Return (x, y) of the center of cell containing provided text 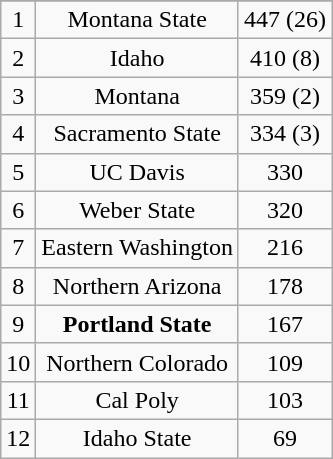
10 (18, 362)
320 (284, 210)
3 (18, 96)
2 (18, 58)
8 (18, 286)
4 (18, 134)
UC Davis (138, 172)
1 (18, 20)
359 (2) (284, 96)
103 (284, 400)
Montana State (138, 20)
Idaho State (138, 438)
178 (284, 286)
Northern Colorado (138, 362)
9 (18, 324)
Cal Poly (138, 400)
Portland State (138, 324)
216 (284, 248)
69 (284, 438)
Idaho (138, 58)
109 (284, 362)
447 (26) (284, 20)
410 (8) (284, 58)
Sacramento State (138, 134)
Montana (138, 96)
Northern Arizona (138, 286)
167 (284, 324)
6 (18, 210)
7 (18, 248)
Eastern Washington (138, 248)
330 (284, 172)
Weber State (138, 210)
12 (18, 438)
5 (18, 172)
334 (3) (284, 134)
11 (18, 400)
